Pinpoint the cell where the given text exists, returning its [x, y] midpoint coordinate. 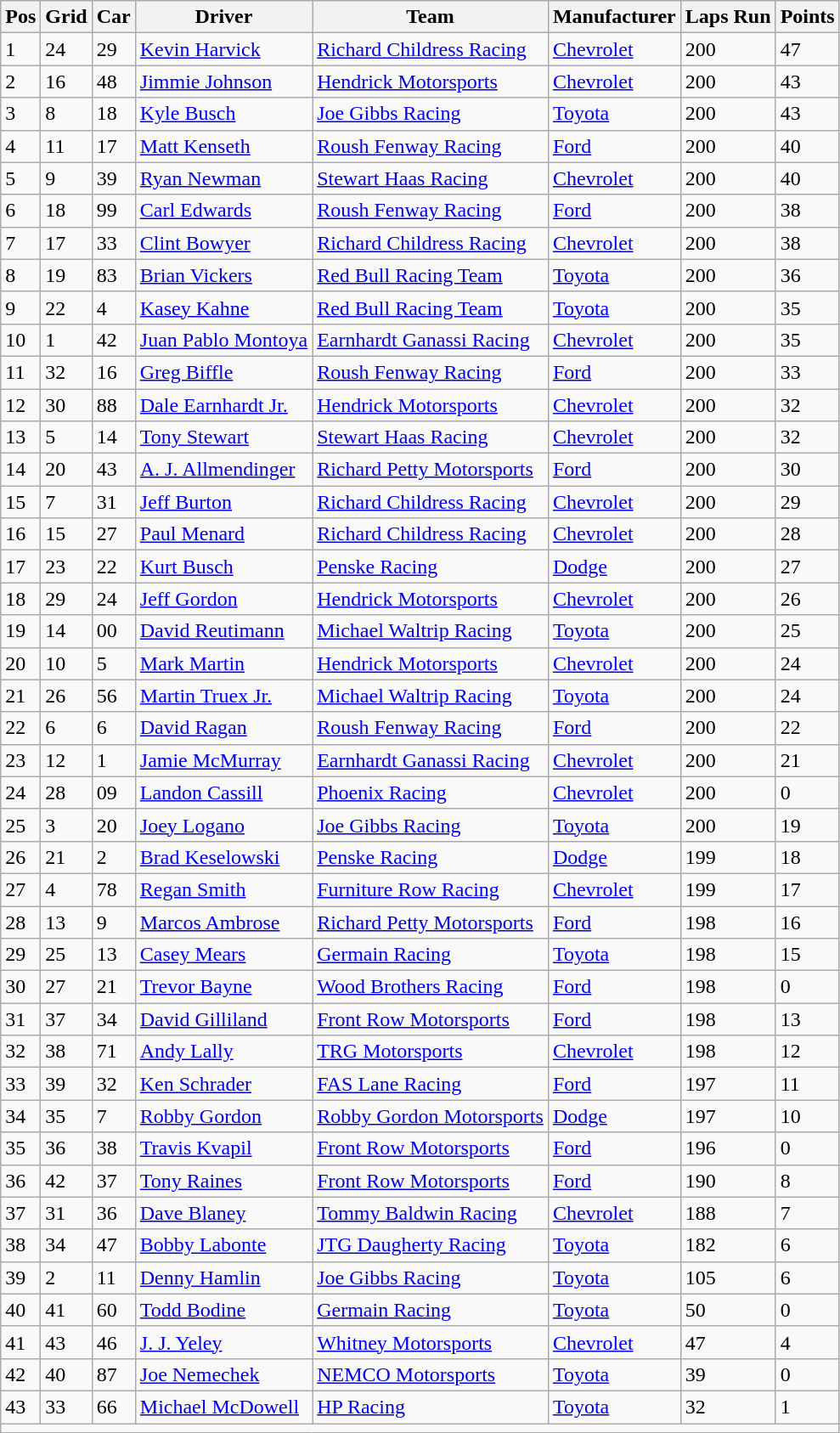
NEMCO Motorsports [431, 1374]
Brad Keselowski [223, 857]
196 [728, 1148]
Kurt Busch [223, 567]
Whitney Motorsports [431, 1342]
JTG Daugherty Racing [431, 1245]
Points [807, 17]
50 [728, 1310]
Joe Nemechek [223, 1374]
190 [728, 1181]
TRG Motorsports [431, 1052]
Joey Logano [223, 825]
Landon Cassill [223, 793]
99 [114, 211]
Denny Hamlin [223, 1278]
David Ragan [223, 728]
Trevor Bayne [223, 987]
88 [114, 405]
Jamie McMurray [223, 760]
Kevin Harvick [223, 49]
48 [114, 82]
Jeff Burton [223, 502]
Paul Menard [223, 534]
Robby Gordon [223, 1116]
Brian Vickers [223, 275]
66 [114, 1407]
Ken Schrader [223, 1084]
Bobby Labonte [223, 1245]
Marcos Ambrose [223, 922]
David Reutimann [223, 631]
Travis Kvapil [223, 1148]
09 [114, 793]
J. J. Yeley [223, 1342]
Carl Edwards [223, 211]
105 [728, 1278]
Laps Run [728, 17]
Todd Bodine [223, 1310]
Furniture Row Racing [431, 889]
Robby Gordon Motorsports [431, 1116]
182 [728, 1245]
00 [114, 631]
188 [728, 1213]
Clint Bowyer [223, 243]
HP Racing [431, 1407]
Matt Kenseth [223, 146]
46 [114, 1342]
Dave Blaney [223, 1213]
Kasey Kahne [223, 307]
David Gilliland [223, 1019]
Jimmie Johnson [223, 82]
Team [431, 17]
Manufacturer [614, 17]
71 [114, 1052]
A. J. Allmendinger [223, 470]
Andy Lally [223, 1052]
Martin Truex Jr. [223, 696]
Casey Mears [223, 955]
60 [114, 1310]
Juan Pablo Montoya [223, 340]
Kyle Busch [223, 114]
Tony Stewart [223, 437]
Wood Brothers Racing [431, 987]
Michael McDowell [223, 1407]
Grid [66, 17]
Ryan Newman [223, 178]
Phoenix Racing [431, 793]
Greg Biffle [223, 372]
Mark Martin [223, 663]
78 [114, 889]
Dale Earnhardt Jr. [223, 405]
Pos [20, 17]
83 [114, 275]
87 [114, 1374]
Regan Smith [223, 889]
Tony Raines [223, 1181]
Car [114, 17]
Driver [223, 17]
FAS Lane Racing [431, 1084]
Jeff Gordon [223, 599]
56 [114, 696]
Tommy Baldwin Racing [431, 1213]
